Extract the [X, Y] coordinate from the center of the cell holding the provided text.  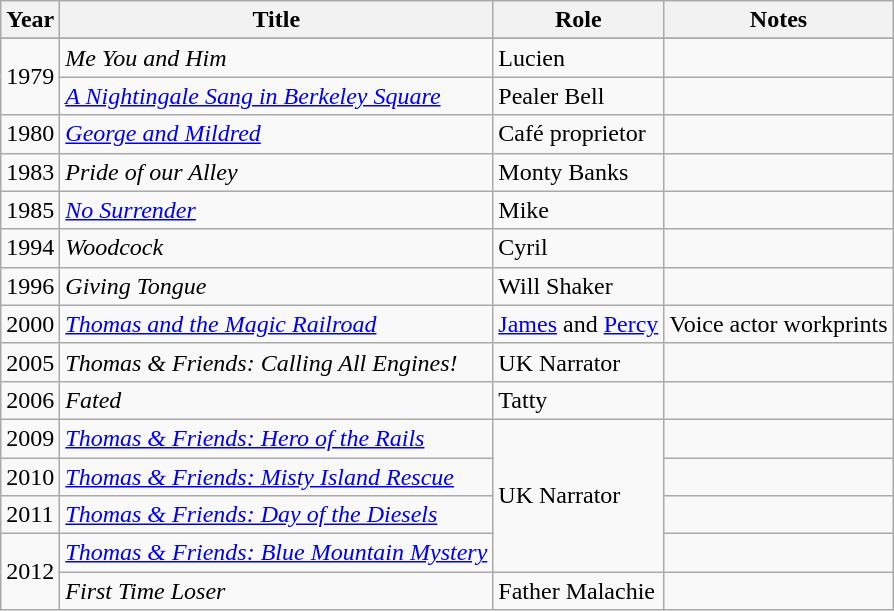
Mike [578, 210]
Giving Tongue [276, 286]
Will Shaker [578, 286]
1979 [30, 77]
Cyril [578, 248]
A Nightingale Sang in Berkeley Square [276, 96]
Woodcock [276, 248]
Monty Banks [578, 172]
Lucien [578, 58]
No Surrender [276, 210]
Voice actor workprints [778, 324]
1983 [30, 172]
George and Mildred [276, 134]
Me You and Him [276, 58]
Pride of our Alley [276, 172]
Pealer Bell [578, 96]
2011 [30, 515]
1985 [30, 210]
First Time Loser [276, 591]
1994 [30, 248]
Fated [276, 400]
2012 [30, 572]
Thomas & Friends: Misty Island Rescue [276, 477]
Café proprietor [578, 134]
Thomas and the Magic Railroad [276, 324]
2005 [30, 362]
Role [578, 20]
Title [276, 20]
Thomas & Friends: Calling All Engines! [276, 362]
Thomas & Friends: Hero of the Rails [276, 438]
Notes [778, 20]
Thomas & Friends: Blue Mountain Mystery [276, 553]
1996 [30, 286]
James and Percy [578, 324]
2006 [30, 400]
2000 [30, 324]
Thomas & Friends: Day of the Diesels [276, 515]
2009 [30, 438]
2010 [30, 477]
Tatty [578, 400]
Father Malachie [578, 591]
Year [30, 20]
1980 [30, 134]
